Return the [x, y] coordinate for the center point of the cell that contains the specified text.  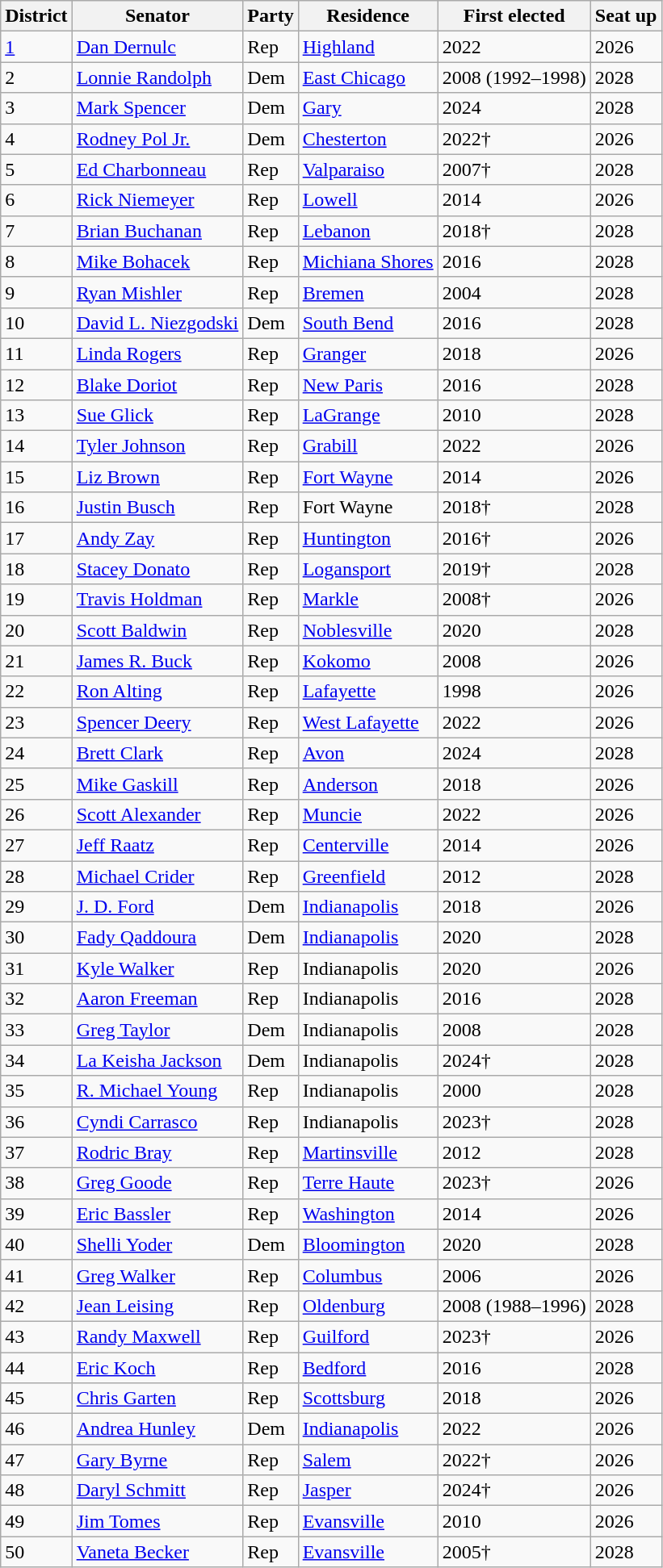
Kyle Walker [157, 968]
19 [36, 600]
6 [36, 200]
Ron Alting [157, 692]
Rick Niemeyer [157, 200]
15 [36, 477]
Dan Dernulc [157, 47]
39 [36, 1214]
Aaron Freeman [157, 999]
R. Michael Young [157, 1091]
2008 (1992–1998) [514, 77]
Scottsburg [368, 1399]
Rodric Bray [157, 1152]
Oldenburg [368, 1306]
Bedford [368, 1368]
1998 [514, 692]
Shelli Yoder [157, 1244]
3 [36, 108]
37 [36, 1152]
23 [36, 722]
34 [36, 1060]
Lebanon [368, 231]
40 [36, 1244]
Eric Koch [157, 1368]
Chris Garten [157, 1399]
44 [36, 1368]
14 [36, 446]
21 [36, 661]
Centerville [368, 845]
Gary [368, 108]
Greg Goode [157, 1183]
Sue Glick [157, 416]
Tyler Johnson [157, 446]
Vaneta Becker [157, 1552]
Andy Zay [157, 538]
David L. Niezgodski [157, 323]
J. D. Ford [157, 907]
Markle [368, 600]
Mike Bohacek [157, 261]
17 [36, 538]
32 [36, 999]
Muncie [368, 814]
11 [36, 353]
Valparaiso [368, 169]
25 [36, 784]
Terre Haute [368, 1183]
Lonnie Randolph [157, 77]
Michiana Shores [368, 261]
2005† [514, 1552]
Logansport [368, 569]
49 [36, 1521]
2008 (1988–1996) [514, 1306]
Highland [368, 47]
Cyndi Carrasco [157, 1122]
South Bend [368, 323]
Randy Maxwell [157, 1336]
Ed Charbonneau [157, 169]
30 [36, 938]
Grabill [368, 446]
Eric Bassler [157, 1214]
28 [36, 876]
Greenfield [368, 876]
33 [36, 1030]
10 [36, 323]
Fady Qaddoura [157, 938]
45 [36, 1399]
Noblesville [368, 630]
West Lafayette [368, 722]
Party [271, 16]
Travis Holdman [157, 600]
47 [36, 1460]
Blake Doriot [157, 385]
Chesterton [368, 139]
43 [36, 1336]
38 [36, 1183]
18 [36, 569]
Bloomington [368, 1244]
Senator [157, 16]
Anderson [368, 784]
22 [36, 692]
2008† [514, 600]
20 [36, 630]
Liz Brown [157, 477]
1 [36, 47]
District [36, 16]
Huntington [368, 538]
36 [36, 1122]
26 [36, 814]
Columbus [368, 1275]
29 [36, 907]
Bremen [368, 292]
Brian Buchanan [157, 231]
4 [36, 139]
24 [36, 753]
Residence [368, 16]
27 [36, 845]
2000 [514, 1091]
50 [36, 1552]
Lowell [368, 200]
2007† [514, 169]
Jim Tomes [157, 1521]
LaGrange [368, 416]
Mike Gaskill [157, 784]
Guilford [368, 1336]
7 [36, 231]
42 [36, 1306]
Washington [368, 1214]
Rodney Pol Jr. [157, 139]
Kokomo [368, 661]
Scott Baldwin [157, 630]
Granger [368, 353]
2004 [514, 292]
New Paris [368, 385]
Salem [368, 1460]
Gary Byrne [157, 1460]
13 [36, 416]
Greg Walker [157, 1275]
Brett Clark [157, 753]
41 [36, 1275]
2 [36, 77]
Daryl Schmitt [157, 1491]
Stacey Donato [157, 569]
9 [36, 292]
Jean Leising [157, 1306]
James R. Buck [157, 661]
2016† [514, 538]
16 [36, 508]
Justin Busch [157, 508]
Andrea Hunley [157, 1429]
35 [36, 1091]
8 [36, 261]
La Keisha Jackson [157, 1060]
Martinsville [368, 1152]
Seat up [626, 16]
31 [36, 968]
Michael Crider [157, 876]
2006 [514, 1275]
48 [36, 1491]
Spencer Deery [157, 722]
12 [36, 385]
Mark Spencer [157, 108]
46 [36, 1429]
First elected [514, 16]
2019† [514, 569]
Lafayette [368, 692]
Jasper [368, 1491]
East Chicago [368, 77]
Linda Rogers [157, 353]
Ryan Mishler [157, 292]
Greg Taylor [157, 1030]
Scott Alexander [157, 814]
5 [36, 169]
Jeff Raatz [157, 845]
Avon [368, 753]
